Provide the (X, Y) coordinate of the cell's center where the given text is located.  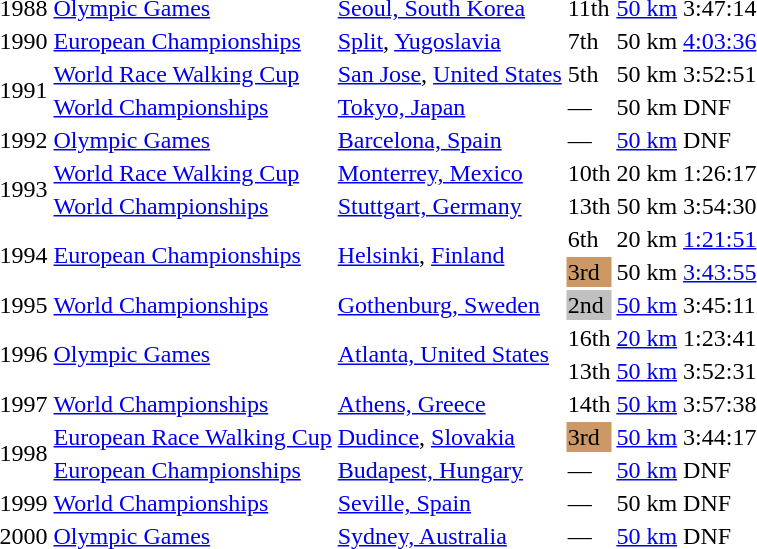
Athens, Greece (450, 404)
6th (589, 239)
Helsinki, Finland (450, 256)
7th (589, 41)
16th (589, 338)
Split, Yugoslavia (450, 41)
14th (589, 404)
Seville, Spain (450, 503)
10th (589, 173)
Barcelona, Spain (450, 140)
Monterrey, Mexico (450, 173)
5th (589, 74)
Atlanta, United States (450, 354)
2nd (589, 305)
Gothenburg, Sweden (450, 305)
Tokyo, Japan (450, 107)
Dudince, Slovakia (450, 437)
Budapest, Hungary (450, 470)
Stuttgart, Germany (450, 206)
San Jose, United States (450, 74)
European Race Walking Cup (192, 437)
